Pinpoint the cell where the given text exists, returning its [X, Y] midpoint coordinate. 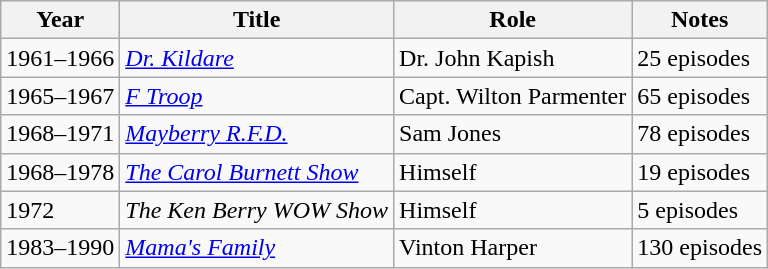
65 episodes [700, 96]
1983–1990 [60, 248]
25 episodes [700, 58]
Title [257, 20]
5 episodes [700, 210]
1968–1978 [60, 172]
F Troop [257, 96]
1972 [60, 210]
1965–1967 [60, 96]
78 episodes [700, 134]
Mama's Family [257, 248]
19 episodes [700, 172]
Capt. Wilton Parmenter [513, 96]
Notes [700, 20]
Role [513, 20]
Year [60, 20]
Sam Jones [513, 134]
The Ken Berry WOW Show [257, 210]
Vinton Harper [513, 248]
Dr. John Kapish [513, 58]
Dr. Kildare [257, 58]
1968–1971 [60, 134]
130 episodes [700, 248]
The Carol Burnett Show [257, 172]
1961–1966 [60, 58]
Mayberry R.F.D. [257, 134]
